Output the [X, Y] coordinate of the center of the cell containing the given text.  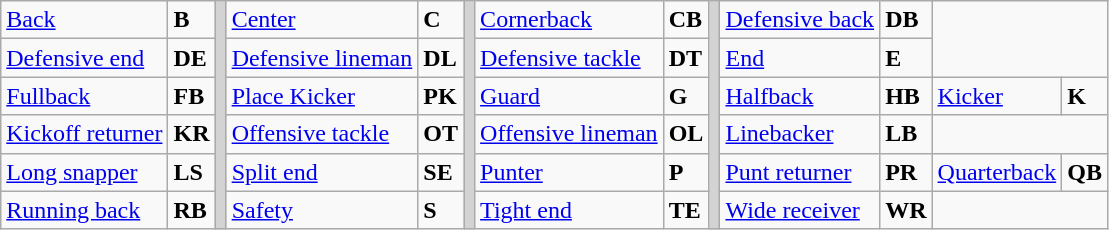
QB [1085, 172]
PR [906, 172]
Tight end [570, 210]
Split end [322, 172]
E [906, 58]
OL [686, 134]
Halfback [800, 96]
Cornerback [570, 20]
Defensive lineman [322, 58]
Kickoff returner [84, 134]
Place Kicker [322, 96]
DL [441, 58]
Linebacker [800, 134]
Guard [570, 96]
P [686, 172]
Offensive lineman [570, 134]
LS [192, 172]
K [1085, 96]
Center [322, 20]
B [192, 20]
TE [686, 210]
WR [906, 210]
KR [192, 134]
G [686, 96]
CB [686, 20]
C [441, 20]
Back [84, 20]
Defensive end [84, 58]
Long snapper [84, 172]
HB [906, 96]
Running back [84, 210]
Quarterback [997, 172]
OT [441, 134]
DT [686, 58]
Offensive tackle [322, 134]
DE [192, 58]
Defensive tackle [570, 58]
PK [441, 96]
RB [192, 210]
Safety [322, 210]
FB [192, 96]
Fullback [84, 96]
Wide receiver [800, 210]
Kicker [997, 96]
Defensive back [800, 20]
SE [441, 172]
End [800, 58]
DB [906, 20]
Punt returner [800, 172]
LB [906, 134]
Punter [570, 172]
S [441, 210]
